For the text-containing cell, return its midpoint in [x, y] coordinate format. 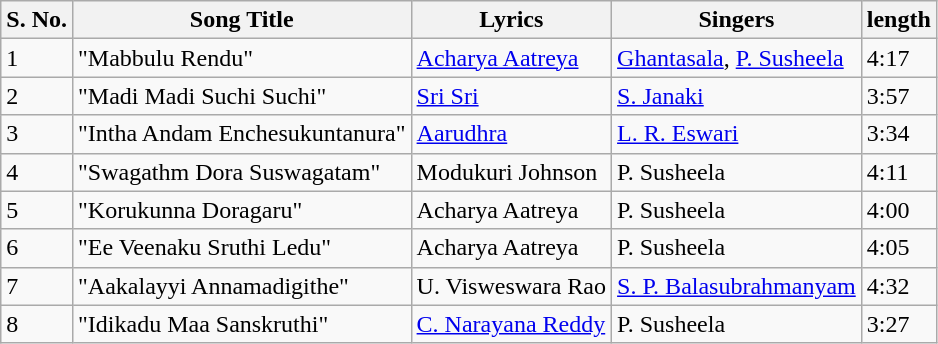
Aarudhra [511, 134]
6 [37, 248]
"Aakalayyi Annamadigithe" [242, 286]
S. Janaki [737, 96]
"Madi Madi Suchi Suchi" [242, 96]
4:00 [898, 210]
"Swagathm Dora Suswagatam" [242, 172]
L. R. Eswari [737, 134]
Song Title [242, 20]
1 [37, 58]
"Intha Andam Enchesukuntanura" [242, 134]
3 [37, 134]
7 [37, 286]
"Ee Veenaku Sruthi Ledu" [242, 248]
length [898, 20]
Ghantasala, P. Susheela [737, 58]
Sri Sri [511, 96]
"Idikadu Maa Sanskruthi" [242, 324]
Lyrics [511, 20]
4 [37, 172]
U. Visweswara Rao [511, 286]
Modukuri Johnson [511, 172]
3:27 [898, 324]
4:17 [898, 58]
5 [37, 210]
"Mabbulu Rendu" [242, 58]
4:32 [898, 286]
4:11 [898, 172]
3:34 [898, 134]
2 [37, 96]
C. Narayana Reddy [511, 324]
S. No. [37, 20]
"Korukunna Doragaru" [242, 210]
8 [37, 324]
4:05 [898, 248]
S. P. Balasubrahmanyam [737, 286]
3:57 [898, 96]
Singers [737, 20]
